Identify which cell holds the provided text, then report its (x, y) central coordinate. 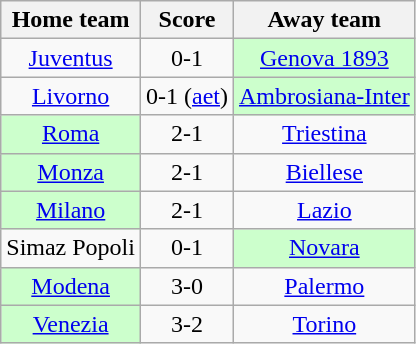
Modena (71, 286)
Torino (325, 324)
Ambrosiana-Inter (325, 96)
Milano (71, 210)
Venezia (71, 324)
Triestina (325, 134)
3-0 (186, 286)
Genova 1893 (325, 58)
Monza (71, 172)
Palermo (325, 286)
Lazio (325, 210)
Score (186, 20)
0-1 (aet) (186, 96)
Simaz Popoli (71, 248)
Roma (71, 134)
Biellese (325, 172)
Away team (325, 20)
Juventus (71, 58)
Livorno (71, 96)
Home team (71, 20)
3-2 (186, 324)
Novara (325, 248)
